From the cell containing the given text, extract its center point as (X, Y) coordinate. 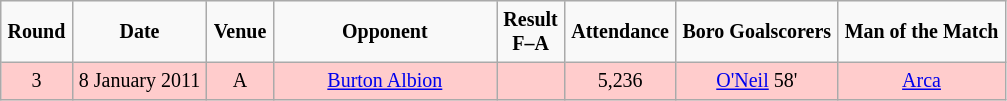
O'Neil 58' (757, 81)
Opponent (385, 32)
Man of the Match (922, 32)
3 (36, 81)
Date (140, 32)
Arca (922, 81)
Boro Goalscorers (757, 32)
5,236 (620, 81)
Venue (240, 32)
Round (36, 32)
8 January 2011 (140, 81)
ResultF–A (531, 32)
Attendance (620, 32)
Burton Albion (385, 81)
A (240, 81)
